Return the [X, Y] coordinate for the center point of the cell that contains the specified text.  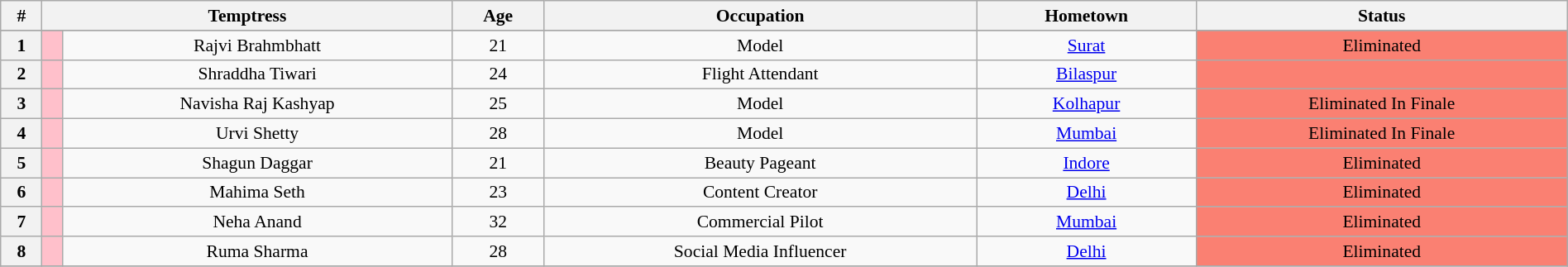
Beauty Pageant [760, 163]
6 [22, 193]
Commercial Pilot [760, 222]
Shraddha Tiwari [257, 74]
Ruma Sharma [257, 251]
Occupation [760, 16]
# [22, 16]
Social Media Influencer [760, 251]
Surat [1087, 45]
Flight Attendant [760, 74]
2 [22, 74]
8 [22, 251]
5 [22, 163]
Hometown [1087, 16]
Shagun Daggar [257, 163]
25 [498, 104]
23 [498, 193]
Bilaspur [1087, 74]
Mahima Seth [257, 193]
Status [1381, 16]
4 [22, 134]
3 [22, 104]
Neha Anand [257, 222]
32 [498, 222]
Navisha Raj Kashyap [257, 104]
Urvi Shetty [257, 134]
Age [498, 16]
1 [22, 45]
Kolhapur [1087, 104]
Temptress [247, 16]
Indore [1087, 163]
Rajvi Brahmbhatt [257, 45]
7 [22, 222]
Content Creator [760, 193]
24 [498, 74]
